Scan for the cell matching the given text and deliver its (X, Y) coordinate at center. 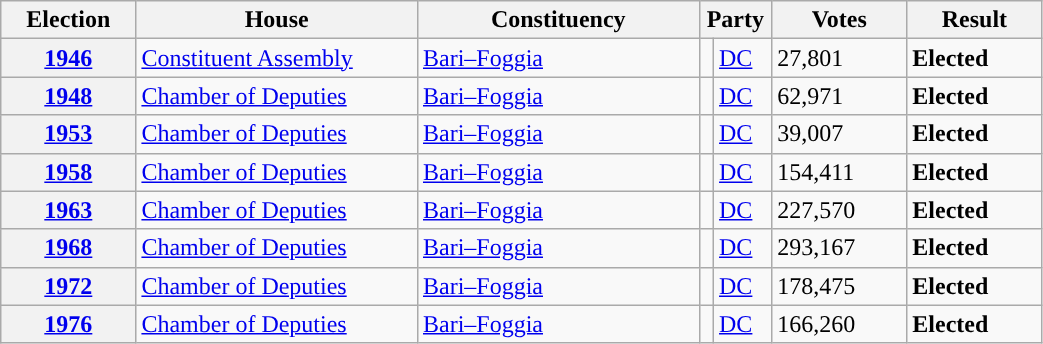
Result (974, 20)
Constituent Assembly (277, 58)
227,570 (840, 210)
1963 (68, 210)
1953 (68, 134)
1948 (68, 96)
166,260 (840, 324)
27,801 (840, 58)
293,167 (840, 248)
1968 (68, 248)
178,475 (840, 286)
1972 (68, 286)
154,411 (840, 172)
1958 (68, 172)
39,007 (840, 134)
Election (68, 20)
House (277, 20)
62,971 (840, 96)
Party (736, 20)
Votes (840, 20)
1946 (68, 58)
Constituency (558, 20)
1976 (68, 324)
